Return [X, Y] of the center of cell containing provided text 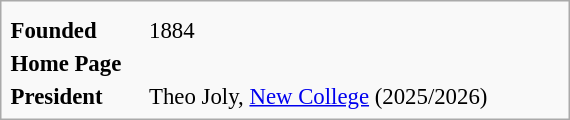
Theo Joly, New College (2025/2026) [352, 96]
Founded [77, 30]
Home Page [77, 63]
1884 [352, 30]
President [77, 96]
